Detect which cell encompasses the target text, then output its [x, y] center coordinate. 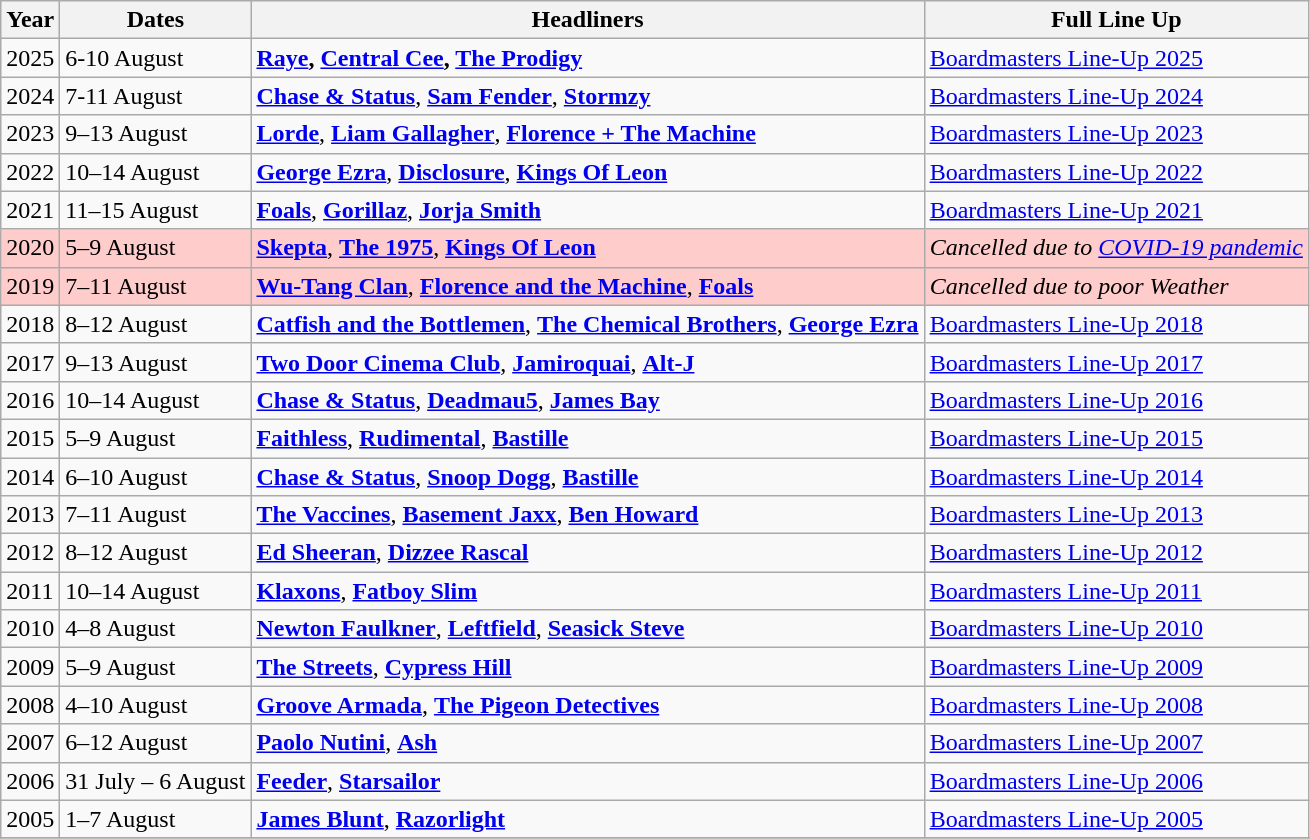
Chase & Status, Deadmau5, James Bay [588, 400]
Boardmasters Line-Up 2017 [1116, 362]
6–12 August [156, 743]
2019 [30, 286]
Ed Sheeran, Dizzee Rascal [588, 553]
2022 [30, 172]
2024 [30, 96]
Boardmasters Line-Up 2011 [1116, 591]
Boardmasters Line-Up 2021 [1116, 210]
Boardmasters Line-Up 2013 [1116, 515]
Two Door Cinema Club, Jamiroquai, Alt-J [588, 362]
Lorde, Liam Gallagher, Florence + The Machine [588, 134]
4–8 August [156, 629]
Boardmasters Line-Up 2007 [1116, 743]
2017 [30, 362]
Dates [156, 20]
James Blunt, Razorlight [588, 819]
6-10 August [156, 58]
2006 [30, 781]
Chase & Status, Snoop Dogg, Bastille [588, 477]
Boardmasters Line-Up 2025 [1116, 58]
Feeder, Starsailor [588, 781]
Boardmasters Line-Up 2015 [1116, 438]
Wu-Tang Clan, Florence and the Machine, Foals [588, 286]
2018 [30, 324]
2012 [30, 553]
Boardmasters Line-Up 2010 [1116, 629]
Headliners [588, 20]
2020 [30, 248]
Boardmasters Line-Up 2023 [1116, 134]
Boardmasters Line-Up 2008 [1116, 705]
Chase & Status, Sam Fender, Stormzy [588, 96]
1–7 August [156, 819]
Skepta, The 1975, Kings Of Leon [588, 248]
George Ezra, Disclosure, Kings Of Leon [588, 172]
Year [30, 20]
Cancelled due to poor Weather [1116, 286]
Boardmasters Line-Up 2009 [1116, 667]
Full Line Up [1116, 20]
Faithless, Rudimental, Bastille [588, 438]
7-11 August [156, 96]
2016 [30, 400]
Groove Armada, The Pigeon Detectives [588, 705]
4–10 August [156, 705]
6–10 August [156, 477]
2005 [30, 819]
Boardmasters Line-Up 2018 [1116, 324]
Raye, Central Cee, The Prodigy [588, 58]
Newton Faulkner, Leftfield, Seasick Steve [588, 629]
2010 [30, 629]
Boardmasters Line-Up 2016 [1116, 400]
11–15 August [156, 210]
Boardmasters Line-Up 2005 [1116, 819]
Boardmasters Line-Up 2022 [1116, 172]
The Vaccines, Basement Jaxx, Ben Howard [588, 515]
31 July – 6 August [156, 781]
Boardmasters Line-Up 2024 [1116, 96]
Boardmasters Line-Up 2012 [1116, 553]
Cancelled due to COVID-19 pandemic [1116, 248]
2021 [30, 210]
2023 [30, 134]
Boardmasters Line-Up 2006 [1116, 781]
2013 [30, 515]
2011 [30, 591]
2014 [30, 477]
2009 [30, 667]
2025 [30, 58]
The Streets, Cypress Hill [588, 667]
Boardmasters Line-Up 2014 [1116, 477]
Paolo Nutini, Ash [588, 743]
Klaxons, Fatboy Slim [588, 591]
2008 [30, 705]
Catfish and the Bottlemen, The Chemical Brothers, George Ezra [588, 324]
Foals, Gorillaz, Jorja Smith [588, 210]
2015 [30, 438]
2007 [30, 743]
